Find where the given text appears and provide that cell's center as [X, Y] coordinate. 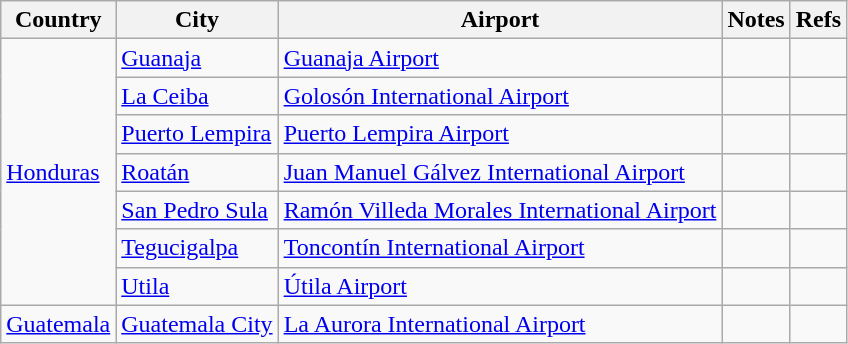
Guanaja Airport [500, 58]
Puerto Lempira Airport [500, 134]
Ramón Villeda Morales International Airport [500, 210]
Utila [197, 286]
La Aurora International Airport [500, 324]
Juan Manuel Gálvez International Airport [500, 172]
San Pedro Sula [197, 210]
City [197, 20]
Tegucigalpa [197, 248]
Útila Airport [500, 286]
Guanaja [197, 58]
Refs [818, 20]
Toncontín International Airport [500, 248]
Honduras [58, 172]
Guatemala City [197, 324]
Airport [500, 20]
Golosón International Airport [500, 96]
Roatán [197, 172]
Guatemala [58, 324]
Notes [756, 20]
Country [58, 20]
La Ceiba [197, 96]
Puerto Lempira [197, 134]
